Output the [X, Y] coordinate of the center of the cell containing the given text.  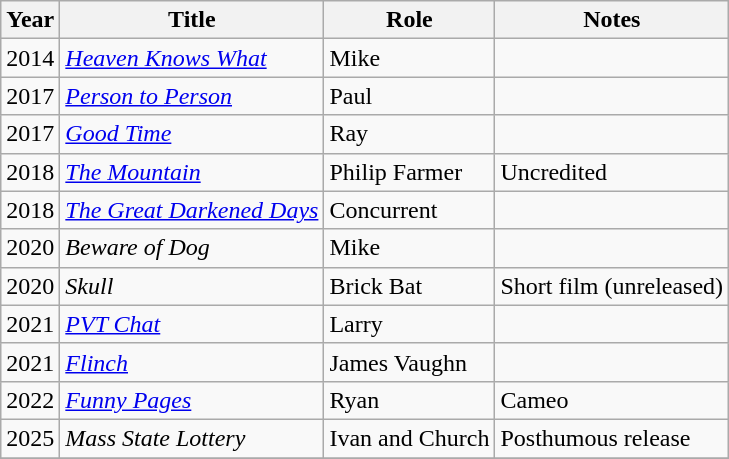
Ivan and Church [410, 438]
Beware of Dog [192, 248]
Skull [192, 286]
James Vaughn [410, 362]
Paul [410, 96]
Brick Bat [410, 286]
Short film (unreleased) [612, 286]
Notes [612, 20]
Mass State Lottery [192, 438]
Year [30, 20]
Cameo [612, 400]
Concurrent [410, 210]
Heaven Knows What [192, 58]
Flinch [192, 362]
Uncredited [612, 172]
Ray [410, 134]
2025 [30, 438]
2022 [30, 400]
Ryan [410, 400]
Person to Person [192, 96]
The Great Darkened Days [192, 210]
Good Time [192, 134]
PVT Chat [192, 324]
2014 [30, 58]
Philip Farmer [410, 172]
Title [192, 20]
Larry [410, 324]
Funny Pages [192, 400]
Posthumous release [612, 438]
Role [410, 20]
The Mountain [192, 172]
